Return the [x, y] coordinate for the center point of the cell that contains the specified text.  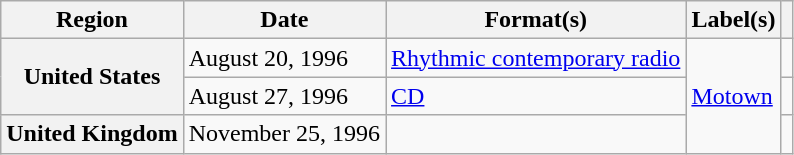
Label(s) [734, 20]
Motown [734, 96]
Date [284, 20]
Region [92, 20]
Rhythmic contemporary radio [536, 58]
CD [536, 96]
November 25, 1996 [284, 134]
United States [92, 77]
Format(s) [536, 20]
August 27, 1996 [284, 96]
August 20, 1996 [284, 58]
United Kingdom [92, 134]
